Extract the (X, Y) coordinate from the center of the cell holding the provided text.  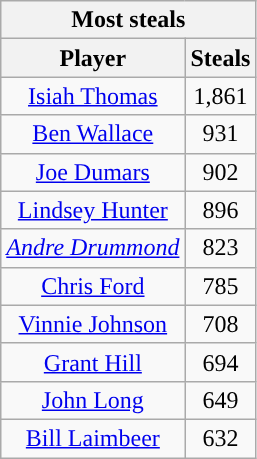
632 (220, 438)
Most steals (128, 20)
Joe Dumars (93, 172)
Andre Drummond (93, 248)
Isiah Thomas (93, 96)
694 (220, 362)
785 (220, 286)
823 (220, 248)
Chris Ford (93, 286)
708 (220, 324)
902 (220, 172)
649 (220, 400)
Player (93, 58)
John Long (93, 400)
Grant Hill (93, 362)
Bill Laimbeer (93, 438)
1,861 (220, 96)
931 (220, 134)
Vinnie Johnson (93, 324)
896 (220, 210)
Lindsey Hunter (93, 210)
Steals (220, 58)
Ben Wallace (93, 134)
